Return [x, y] of the center of cell containing provided text 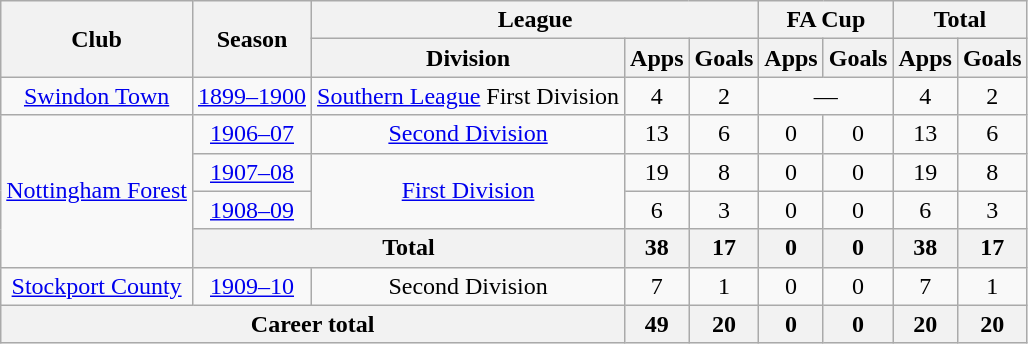
Swindon Town [97, 96]
Club [97, 39]
1908–09 [252, 210]
League [536, 20]
― [826, 96]
FA Cup [826, 20]
First Division [468, 191]
1907–08 [252, 172]
49 [657, 324]
Stockport County [97, 286]
Career total [313, 324]
Season [252, 39]
1899–1900 [252, 96]
1909–10 [252, 286]
Nottingham Forest [97, 191]
1906–07 [252, 134]
Division [468, 58]
Southern League First Division [468, 96]
